Search for the cell housing the specified text and yield its [x, y] center coordinate. 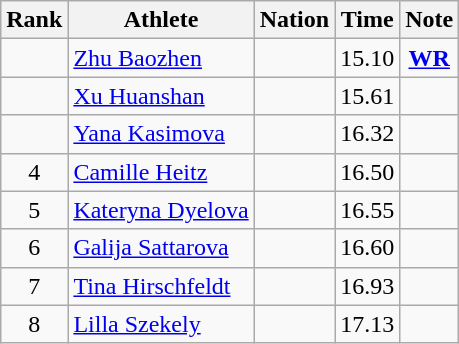
15.10 [368, 58]
WR [430, 58]
6 [34, 248]
16.32 [368, 134]
15.61 [368, 96]
4 [34, 172]
16.55 [368, 210]
Galija Sattarova [161, 248]
17.13 [368, 324]
Athlete [161, 20]
Tina Hirschfeldt [161, 286]
Zhu Baozhen [161, 58]
Rank [34, 20]
7 [34, 286]
Note [430, 20]
16.50 [368, 172]
16.93 [368, 286]
Lilla Szekely [161, 324]
16.60 [368, 248]
Xu Huanshan [161, 96]
8 [34, 324]
Kateryna Dyelova [161, 210]
Yana Kasimova [161, 134]
5 [34, 210]
Nation [294, 20]
Time [368, 20]
Camille Heitz [161, 172]
